Find where the given text appears and provide that cell's center as [x, y] coordinate. 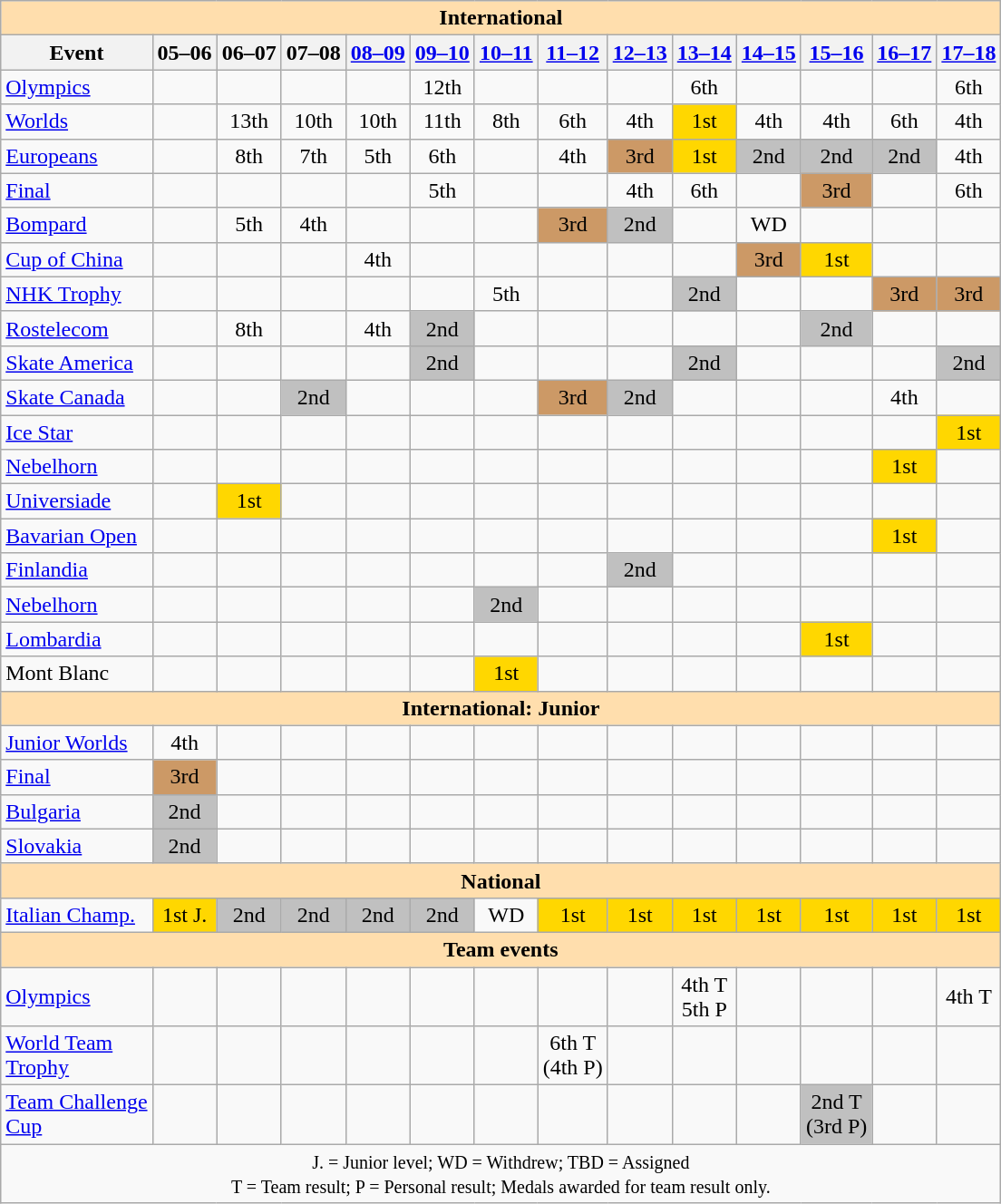
Europeans [76, 156]
16–17 [905, 53]
15–16 [836, 53]
12th [442, 87]
12–13 [640, 53]
11–12 [573, 53]
Worlds [76, 121]
2nd T (3rd P) [836, 1115]
Team events [500, 949]
NHK Trophy [76, 294]
Finlandia [76, 570]
World TeamTrophy [76, 1055]
Rostelecom [76, 328]
Skate America [76, 363]
08–09 [377, 53]
11th [442, 121]
Ice Star [76, 432]
6th T (4th P) [573, 1055]
Mont Blanc [76, 674]
13th [248, 121]
17–18 [968, 53]
14–15 [769, 53]
07–08 [314, 53]
Bulgaria [76, 811]
Team ChallengeCup [76, 1115]
Cup of China [76, 259]
06–07 [248, 53]
Event [76, 53]
International [500, 18]
Bompard [76, 225]
09–10 [442, 53]
Junior Worlds [76, 743]
10–11 [506, 53]
1st J. [185, 915]
International: Junior [500, 708]
Universiade [76, 501]
Italian Champ. [76, 915]
4th T [968, 995]
Lombardia [76, 639]
7th [314, 156]
05–06 [185, 53]
J. = Junior level; WD = Withdrew; TBD = Assigned T = Team result; P = Personal result; Medals awarded for team result only. [500, 1173]
National [500, 880]
Slovakia [76, 846]
4th T 5th P [704, 995]
Skate Canada [76, 397]
13–14 [704, 53]
Bavarian Open [76, 536]
